Locate the cell with the specified text and output its [x, y] center coordinate. 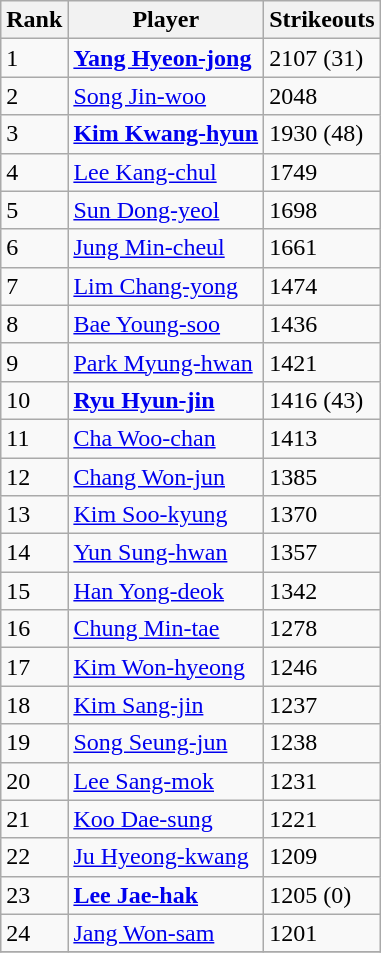
9 [34, 362]
2 [34, 96]
Kim Won-hyeong [166, 667]
1 [34, 58]
Jung Min-cheul [166, 248]
Park Myung-hwan [166, 362]
1209 [322, 857]
1661 [322, 248]
1246 [322, 667]
1237 [322, 705]
1421 [322, 362]
11 [34, 438]
6 [34, 248]
1930 (48) [322, 134]
21 [34, 819]
1749 [322, 172]
Strikeouts [322, 20]
18 [34, 705]
Jang Won-sam [166, 933]
1416 (43) [322, 400]
1221 [322, 819]
17 [34, 667]
8 [34, 324]
Bae Young-soo [166, 324]
4 [34, 172]
1231 [322, 781]
2107 (31) [322, 58]
7 [34, 286]
Chang Won-jun [166, 477]
Song Seung-jun [166, 743]
12 [34, 477]
5 [34, 210]
Song Jin-woo [166, 96]
1474 [322, 286]
Lim Chang-yong [166, 286]
1278 [322, 629]
Kim Soo-kyung [166, 515]
1385 [322, 477]
Kim Sang-jin [166, 705]
23 [34, 895]
Yang Hyeon-jong [166, 58]
16 [34, 629]
Lee Sang-mok [166, 781]
Koo Dae-sung [166, 819]
1205 (0) [322, 895]
2048 [322, 96]
1357 [322, 553]
10 [34, 400]
1436 [322, 324]
1698 [322, 210]
13 [34, 515]
Player [166, 20]
1413 [322, 438]
22 [34, 857]
1370 [322, 515]
Kim Kwang-hyun [166, 134]
Chung Min-tae [166, 629]
Cha Woo-chan [166, 438]
Han Yong-deok [166, 591]
20 [34, 781]
15 [34, 591]
Yun Sung-hwan [166, 553]
19 [34, 743]
1238 [322, 743]
Lee Jae-hak [166, 895]
Sun Dong-yeol [166, 210]
24 [34, 933]
Ryu Hyun-jin [166, 400]
14 [34, 553]
1201 [322, 933]
3 [34, 134]
Lee Kang-chul [166, 172]
Ju Hyeong-kwang [166, 857]
1342 [322, 591]
Rank [34, 20]
